Capture the cell that displays the provided text and extract its (x, y) central coordinate. 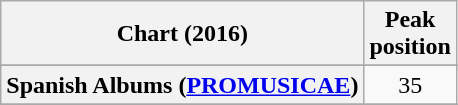
Chart (2016) (182, 34)
35 (410, 85)
Peak position (410, 34)
Spanish Albums (PROMUSICAE) (182, 85)
